Return the (X, Y) coordinate for the center point of the cell that contains the specified text.  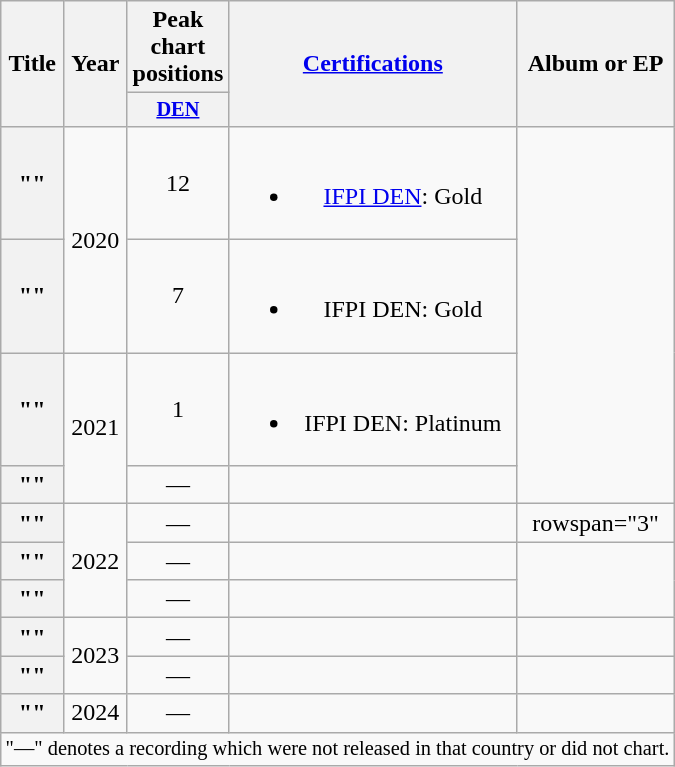
Album or EP (596, 64)
2024 (96, 713)
2020 (96, 239)
rowspan="3" (596, 523)
12 (178, 182)
1 (178, 410)
IFPI DEN: Platinum (373, 410)
"—" denotes a recording which were not released in that country or did not chart. (338, 749)
7 (178, 296)
Peak chart positions (178, 47)
2021 (96, 428)
Year (96, 64)
2023 (96, 656)
Title (32, 64)
2022 (96, 561)
Certifications (373, 64)
DEN (178, 110)
